Output the (X, Y) coordinate of the center of the cell containing the given text.  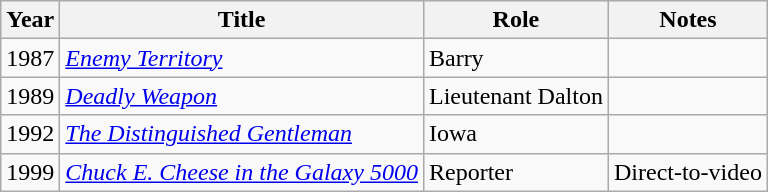
Role (516, 20)
The Distinguished Gentleman (242, 134)
1992 (30, 134)
Iowa (516, 134)
Notes (688, 20)
1989 (30, 96)
Enemy Territory (242, 58)
Year (30, 20)
Barry (516, 58)
Title (242, 20)
Lieutenant Dalton (516, 96)
1987 (30, 58)
Reporter (516, 172)
Deadly Weapon (242, 96)
Direct-to-video (688, 172)
Chuck E. Cheese in the Galaxy 5000 (242, 172)
1999 (30, 172)
